From the cell containing the given text, extract its center point as [X, Y] coordinate. 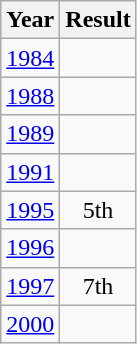
1989 [30, 134]
1997 [30, 286]
1995 [30, 210]
5th [98, 210]
7th [98, 286]
1996 [30, 248]
1991 [30, 172]
1984 [30, 58]
Year [30, 20]
Result [98, 20]
2000 [30, 324]
1988 [30, 96]
